Scan for the cell matching the given text and deliver its (x, y) coordinate at center. 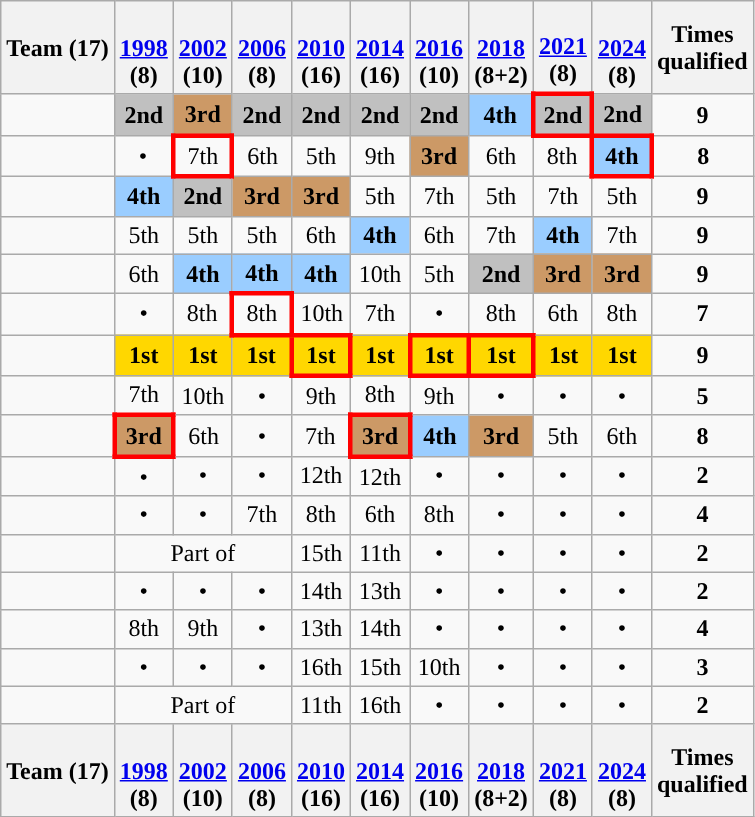
7 (702, 314)
3 (702, 667)
5 (702, 396)
